Provide the (X, Y) coordinate of the cell's center where the given text is located.  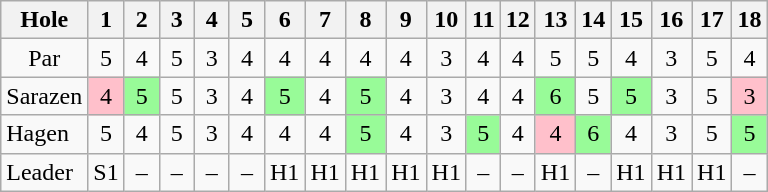
16 (671, 20)
1 (106, 20)
15 (631, 20)
13 (555, 20)
11 (483, 20)
9 (406, 20)
2 (142, 20)
12 (518, 20)
Hole (44, 20)
Par (44, 58)
Sarazen (44, 96)
Hagen (44, 134)
18 (750, 20)
S1 (106, 172)
7 (325, 20)
14 (594, 20)
Leader (44, 172)
10 (446, 20)
8 (365, 20)
17 (712, 20)
